Scan for the cell matching the given text and deliver its (X, Y) coordinate at center. 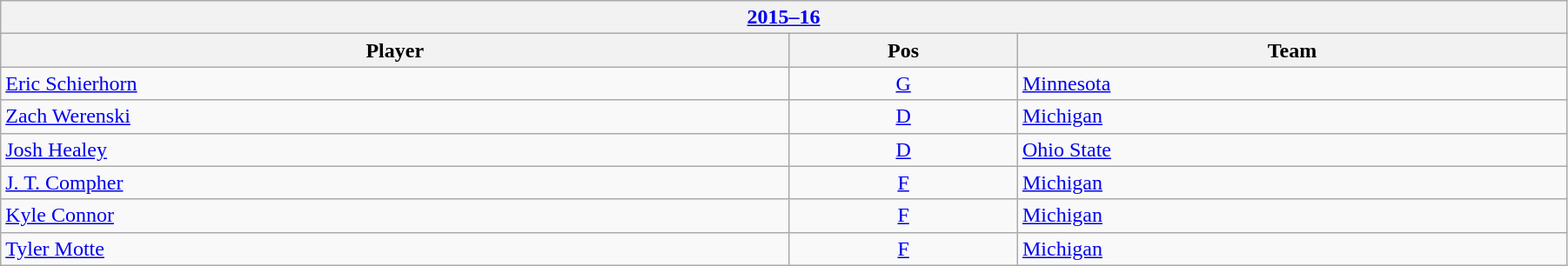
Josh Healey (395, 150)
Kyle Connor (395, 216)
G (903, 83)
Ohio State (1291, 150)
J. T. Compher (395, 183)
Player (395, 50)
Minnesota (1291, 83)
Eric Schierhorn (395, 83)
Zach Werenski (395, 116)
Tyler Motte (395, 249)
Team (1291, 50)
Pos (903, 50)
2015–16 (784, 17)
